Detect which cell encompasses the target text, then output its (X, Y) center coordinate. 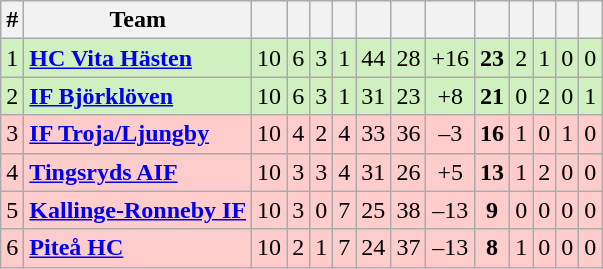
+16 (450, 58)
24 (374, 248)
8 (492, 248)
9 (492, 210)
HC Vita Hästen (138, 58)
36 (408, 134)
44 (374, 58)
33 (374, 134)
Tingsryds AIF (138, 172)
25 (374, 210)
Team (138, 20)
13 (492, 172)
IF Björklöven (138, 96)
37 (408, 248)
Piteå HC (138, 248)
28 (408, 58)
21 (492, 96)
5 (12, 210)
38 (408, 210)
# (12, 20)
IF Troja/Ljungby (138, 134)
+8 (450, 96)
16 (492, 134)
26 (408, 172)
–3 (450, 134)
+5 (450, 172)
Kallinge-Ronneby IF (138, 210)
